Find where the given text appears and provide that cell's center as [X, Y] coordinate. 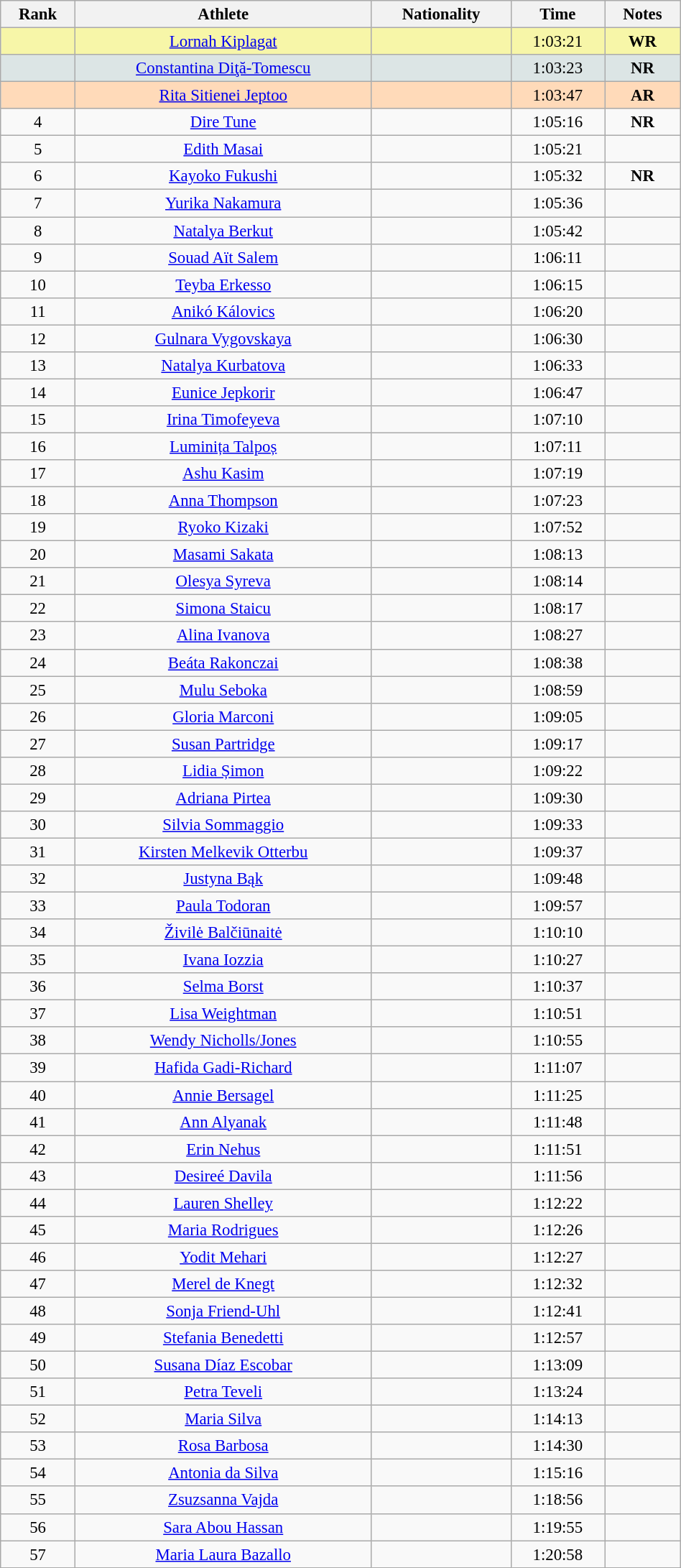
50 [38, 1365]
1:10:27 [557, 960]
Erin Nehus [223, 1149]
1:11:56 [557, 1176]
4 [38, 122]
Maria Silva [223, 1419]
Dire Tune [223, 122]
52 [38, 1419]
Beáta Rakonczai [223, 663]
Silvia Sommaggio [223, 825]
1:07:19 [557, 474]
Nationality [441, 14]
8 [38, 231]
26 [38, 716]
33 [38, 906]
1:14:30 [557, 1446]
1:15:16 [557, 1473]
14 [38, 392]
34 [38, 933]
1:05:36 [557, 203]
22 [38, 609]
Maria Rodrigues [223, 1230]
51 [38, 1392]
Rank [38, 14]
18 [38, 501]
Rita Sitienei Jeptoo [223, 96]
40 [38, 1095]
Luminița Talpoș [223, 446]
12 [38, 338]
38 [38, 1041]
1:14:13 [557, 1419]
43 [38, 1176]
AR [643, 96]
15 [38, 420]
Eunice Jepkorir [223, 392]
Lisa Weightman [223, 1014]
Wendy Nicholls/Jones [223, 1041]
1:08:38 [557, 663]
37 [38, 1014]
1:10:37 [557, 987]
Hafida Gadi-Richard [223, 1068]
47 [38, 1284]
Antonia da Silva [223, 1473]
29 [38, 798]
1:08:14 [557, 581]
Rosa Barbosa [223, 1446]
1:03:47 [557, 96]
Adriana Pirtea [223, 798]
28 [38, 771]
1:11:51 [557, 1149]
WR [643, 42]
21 [38, 581]
1:12:32 [557, 1284]
32 [38, 879]
23 [38, 636]
1:12:41 [557, 1311]
1:08:17 [557, 609]
Natalya Kurbatova [223, 366]
1:12:22 [557, 1203]
1:08:27 [557, 636]
1:13:09 [557, 1365]
Justyna Bąk [223, 879]
24 [38, 663]
Kirsten Melkevik Otterbu [223, 852]
Yurika Nakamura [223, 203]
1:10:55 [557, 1041]
Notes [643, 14]
Merel de Knegt [223, 1284]
1:11:25 [557, 1095]
39 [38, 1068]
1:09:05 [557, 716]
1:06:15 [557, 285]
Susana Díaz Escobar [223, 1365]
Teyba Erkesso [223, 285]
1:13:24 [557, 1392]
1:19:55 [557, 1527]
Olesya Syreva [223, 581]
Athlete [223, 14]
1:20:58 [557, 1554]
42 [38, 1149]
1:06:11 [557, 257]
9 [38, 257]
Yodit Mehari [223, 1257]
Souad Aït Salem [223, 257]
Time [557, 14]
Maria Laura Bazallo [223, 1554]
30 [38, 825]
1:07:52 [557, 527]
1:10:51 [557, 1014]
45 [38, 1230]
17 [38, 474]
54 [38, 1473]
Irina Timofeyeva [223, 420]
57 [38, 1554]
16 [38, 446]
Paula Todoran [223, 906]
1:09:48 [557, 879]
20 [38, 555]
1:10:10 [557, 933]
48 [38, 1311]
1:06:47 [557, 392]
1:06:20 [557, 311]
Constantina Diţă-Tomescu [223, 68]
1:08:59 [557, 690]
10 [38, 285]
Masami Sakata [223, 555]
1:06:30 [557, 338]
Sonja Friend-Uhl [223, 1311]
Lidia Șimon [223, 771]
7 [38, 203]
1:06:33 [557, 366]
46 [38, 1257]
Zsuzsanna Vajda [223, 1500]
Simona Staicu [223, 609]
1:05:32 [557, 176]
1:09:22 [557, 771]
1:07:11 [557, 446]
Stefania Benedetti [223, 1338]
1:03:21 [557, 42]
Mulu Seboka [223, 690]
53 [38, 1446]
Gulnara Vygovskaya [223, 338]
44 [38, 1203]
6 [38, 176]
Anna Thompson [223, 501]
Susan Partridge [223, 744]
Alina Ivanova [223, 636]
Edith Masai [223, 149]
1:18:56 [557, 1500]
Kayoko Fukushi [223, 176]
Lauren Shelley [223, 1203]
1:05:16 [557, 122]
Annie Bersagel [223, 1095]
Ryoko Kizaki [223, 527]
19 [38, 527]
1:08:13 [557, 555]
55 [38, 1500]
Selma Borst [223, 987]
1:05:21 [557, 149]
Natalya Berkut [223, 231]
11 [38, 311]
56 [38, 1527]
1:12:27 [557, 1257]
Gloria Marconi [223, 716]
1:09:17 [557, 744]
1:03:23 [557, 68]
5 [38, 149]
1:09:30 [557, 798]
1:12:26 [557, 1230]
1:11:48 [557, 1122]
27 [38, 744]
Lornah Kiplagat [223, 42]
1:05:42 [557, 231]
Petra Teveli [223, 1392]
36 [38, 987]
Desireé Davila [223, 1176]
49 [38, 1338]
Ivana Iozzia [223, 960]
Sara Abou Hassan [223, 1527]
Živilė Balčiūnaitė [223, 933]
1:09:33 [557, 825]
41 [38, 1122]
13 [38, 366]
Ann Alyanak [223, 1122]
1:07:10 [557, 420]
Anikó Kálovics [223, 311]
25 [38, 690]
Ashu Kasim [223, 474]
1:09:57 [557, 906]
1:12:57 [557, 1338]
1:09:37 [557, 852]
35 [38, 960]
31 [38, 852]
1:11:07 [557, 1068]
1:07:23 [557, 501]
